Search for the cell housing the specified text and yield its [x, y] center coordinate. 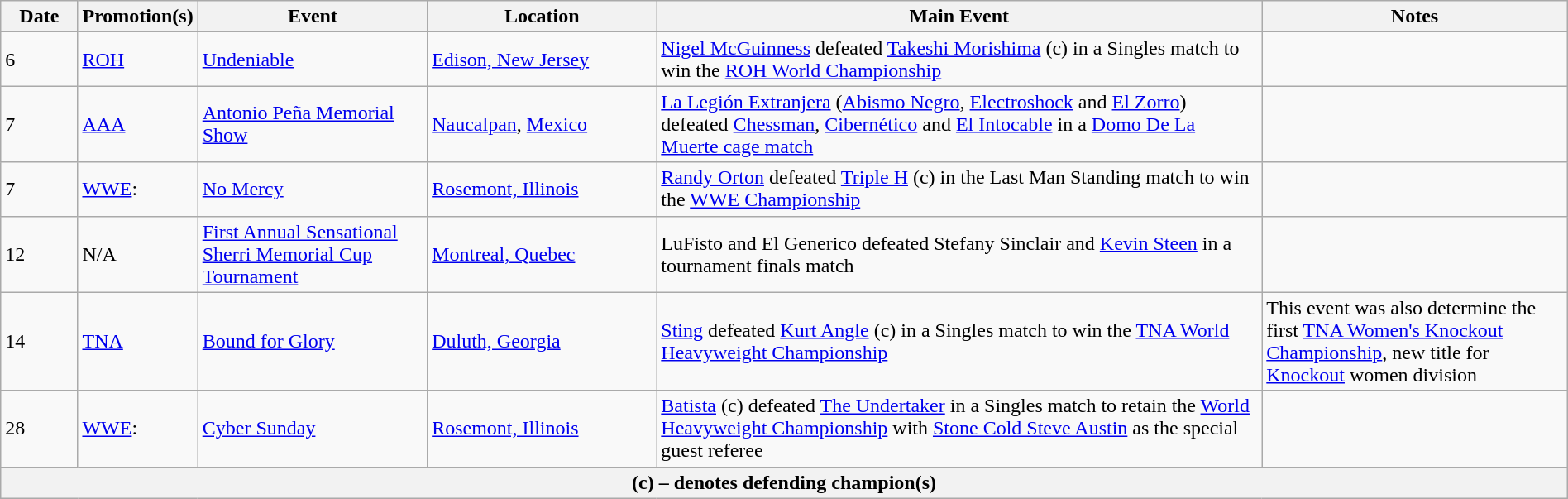
Antonio Peña Memorial Show [313, 124]
Date [40, 17]
Bound for Glory [313, 341]
12 [40, 254]
LuFisto and El Generico defeated Stefany Sinclair and Kevin Steen in a tournament finals match [959, 254]
TNA [137, 341]
Edison, New Jersey [543, 60]
N/A [137, 254]
Naucalpan, Mexico [543, 124]
Location [543, 17]
Main Event [959, 17]
First Annual Sensational Sherri Memorial Cup Tournament [313, 254]
La Legión Extranjera (Abismo Negro, Electroshock and El Zorro) defeated Chessman, Cibernético and El Intocable in a Domo De La Muerte cage match [959, 124]
ROH [137, 60]
No Mercy [313, 189]
Notes [1414, 17]
Montreal, Quebec [543, 254]
Event [313, 17]
This event was also determine the first TNA Women's Knockout Championship, new title for Knockout women division [1414, 341]
Cyber Sunday [313, 429]
Sting defeated Kurt Angle (c) in a Singles match to win the TNA World Heavyweight Championship [959, 341]
6 [40, 60]
Duluth, Georgia [543, 341]
Undeniable [313, 60]
28 [40, 429]
14 [40, 341]
Promotion(s) [137, 17]
(c) – denotes defending champion(s) [784, 482]
Nigel McGuinness defeated Takeshi Morishima (c) in a Singles match to win the ROH World Championship [959, 60]
AAA [137, 124]
Randy Orton defeated Triple H (c) in the Last Man Standing match to win the WWE Championship [959, 189]
